Capture the cell that displays the provided text and extract its (x, y) central coordinate. 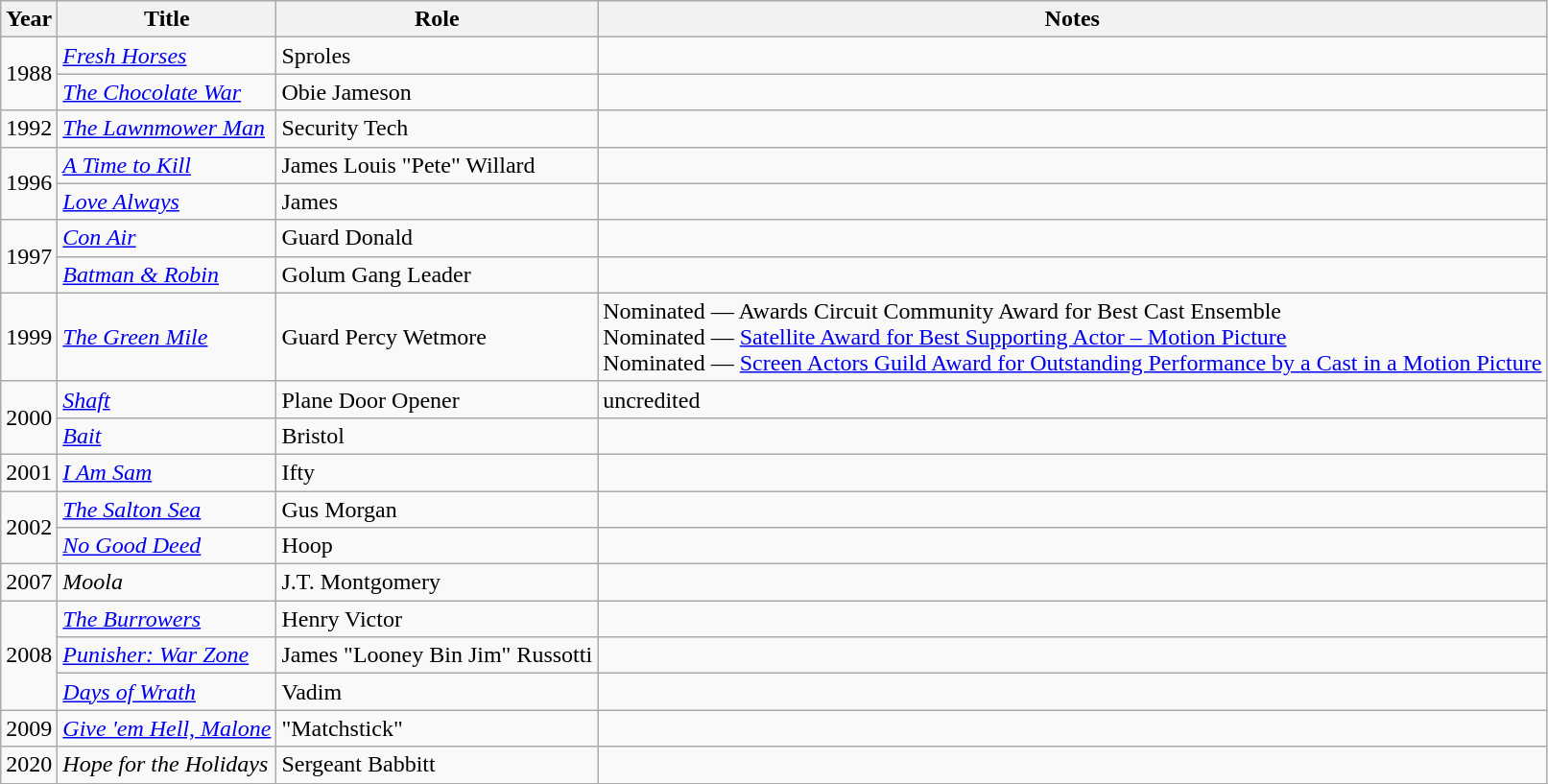
2000 (29, 417)
Hoop (438, 546)
A Time to Kill (167, 165)
uncredited (1073, 399)
2009 (29, 728)
Sergeant Babbitt (438, 765)
James (438, 202)
Moola (167, 582)
I Am Sam (167, 472)
J.T. Montgomery (438, 582)
Golum Gang Leader (438, 274)
"Matchstick" (438, 728)
Obie Jameson (438, 92)
1999 (29, 337)
The Salton Sea (167, 510)
Con Air (167, 238)
2020 (29, 765)
Give 'em Hell, Malone (167, 728)
Henry Victor (438, 619)
Title (167, 19)
Notes (1073, 19)
Days of Wrath (167, 692)
Shaft (167, 399)
James "Looney Bin Jim" Russotti (438, 655)
Guard Percy Wetmore (438, 337)
The Chocolate War (167, 92)
Plane Door Opener (438, 399)
Bait (167, 436)
1992 (29, 129)
James Louis "Pete" Willard (438, 165)
Ifty (438, 472)
1997 (29, 256)
Batman & Robin (167, 274)
The Green Mile (167, 337)
Sproles (438, 56)
2008 (29, 655)
Vadim (438, 692)
Bristol (438, 436)
The Lawnmower Man (167, 129)
Love Always (167, 202)
Fresh Horses (167, 56)
1996 (29, 183)
Gus Morgan (438, 510)
2001 (29, 472)
2007 (29, 582)
The Burrowers (167, 619)
Guard Donald (438, 238)
Year (29, 19)
Punisher: War Zone (167, 655)
Hope for the Holidays (167, 765)
Role (438, 19)
No Good Deed (167, 546)
1988 (29, 74)
Security Tech (438, 129)
2002 (29, 528)
